From the cell containing the given text, extract its center point as (X, Y) coordinate. 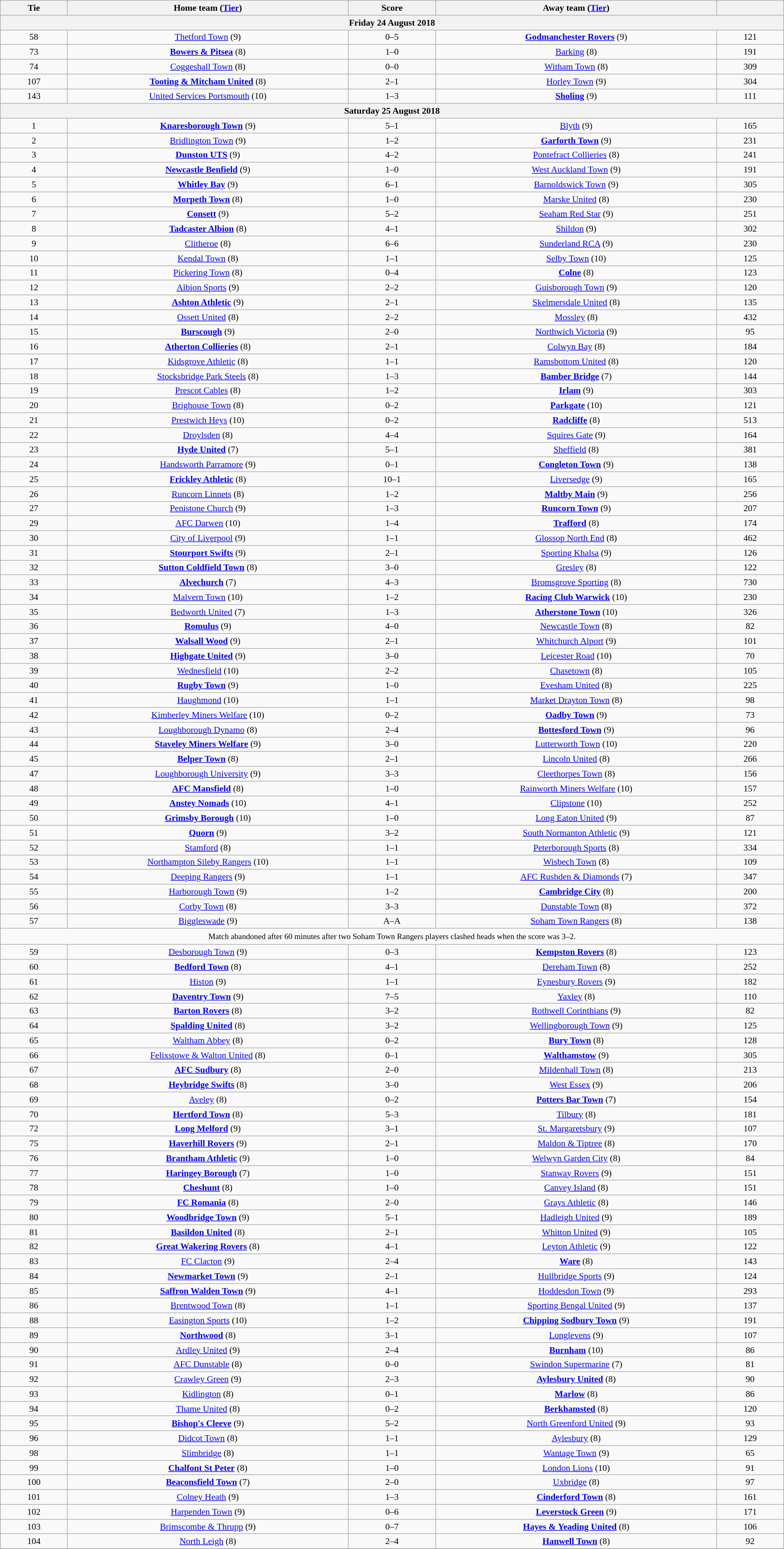
Kempston Rovers (8) (576, 952)
Longlevens (9) (576, 1335)
Dereham Town (8) (576, 967)
128 (750, 1040)
7 (34, 214)
Maldon & Tiptree (8) (576, 1144)
Colney Heath (9) (208, 1497)
Pickering Town (8) (208, 273)
Gresley (8) (576, 568)
38 (34, 656)
Hertford Town (8) (208, 1114)
0–5 (392, 37)
AFC Darwen (10) (208, 524)
Rothwell Corinthians (9) (576, 1011)
Welwyn Garden City (8) (576, 1159)
Ardley United (9) (208, 1350)
Congleton Town (9) (576, 465)
Marske United (8) (576, 199)
Lutterworth Town (10) (576, 744)
Stocksbridge Park Steels (8) (208, 376)
372 (750, 906)
Stourport Swifts (9) (208, 553)
Northwood (8) (208, 1335)
57 (34, 921)
Seaham Red Star (9) (576, 214)
58 (34, 37)
18 (34, 376)
Crawley Green (9) (208, 1379)
Bamber Bridge (7) (576, 376)
6 (34, 199)
83 (34, 1262)
Heybridge Swifts (8) (208, 1085)
Pontefract Collieries (8) (576, 155)
6–6 (392, 244)
Squires Gate (9) (576, 435)
Bedworth United (7) (208, 612)
Highgate United (9) (208, 656)
2 (34, 141)
Newmarket Town (9) (208, 1276)
Blyth (9) (576, 126)
Irlam (9) (576, 391)
Woodbridge Town (9) (208, 1217)
Thetford Town (9) (208, 37)
146 (750, 1202)
Mossley (8) (576, 317)
Biggleswade (9) (208, 921)
Garforth Town (9) (576, 141)
106 (750, 1527)
110 (750, 997)
730 (750, 583)
Hyde United (7) (208, 450)
293 (750, 1291)
Cleethorpes Town (8) (576, 774)
Chasetown (8) (576, 671)
Tie (34, 8)
Sheffield (8) (576, 450)
North Greenford United (9) (576, 1424)
Tilbury (8) (576, 1114)
Bishop's Cleeve (9) (208, 1424)
Maltby Main (9) (576, 494)
181 (750, 1114)
Frickley Athletic (8) (208, 479)
City of Liverpool (9) (208, 538)
4–3 (392, 583)
184 (750, 347)
AFC Mansfield (8) (208, 789)
Prestwich Heys (10) (208, 421)
Kendal Town (8) (208, 258)
94 (34, 1409)
51 (34, 833)
Loughborough Dynamo (8) (208, 730)
Radcliffe (8) (576, 421)
10 (34, 258)
Rugby Town (9) (208, 686)
Liversedge (9) (576, 479)
79 (34, 1202)
135 (750, 303)
60 (34, 967)
Whitchurch Alport (9) (576, 641)
Oadby Town (9) (576, 715)
85 (34, 1291)
Wisbech Town (8) (576, 862)
Colne (8) (576, 273)
Morpeth Town (8) (208, 199)
Guisborough Town (9) (576, 288)
347 (750, 877)
4–4 (392, 435)
Sunderland RCA (9) (576, 244)
61 (34, 982)
Swindon Supermarine (7) (576, 1365)
Colwyn Bay (8) (576, 347)
69 (34, 1100)
West Auckland Town (9) (576, 170)
40 (34, 686)
182 (750, 982)
Newcastle Town (8) (576, 626)
Friday 24 August 2018 (392, 23)
88 (34, 1320)
Bury Town (8) (576, 1040)
Hullbridge Sports (9) (576, 1276)
Kimberley Miners Welfare (10) (208, 715)
23 (34, 450)
75 (34, 1144)
15 (34, 332)
78 (34, 1188)
Long Eaton United (9) (576, 818)
Ashton Athletic (9) (208, 303)
Berkhamsted (8) (576, 1409)
56 (34, 906)
Prescot Cables (8) (208, 391)
68 (34, 1085)
AFC Rushden & Diamonds (7) (576, 877)
Long Melford (9) (208, 1129)
14 (34, 317)
251 (750, 214)
309 (750, 67)
Leyton Athletic (9) (576, 1247)
Harpenden Town (9) (208, 1512)
49 (34, 803)
Uxbridge (8) (576, 1482)
Runcorn Linnets (8) (208, 494)
Hanwell Town (8) (576, 1542)
Clitheroe (8) (208, 244)
Yaxley (8) (576, 997)
22 (34, 435)
Waltham Abbey (8) (208, 1040)
80 (34, 1217)
St. Margaretsbury (9) (576, 1129)
Malvern Town (10) (208, 597)
Ramsbottom United (8) (576, 361)
72 (34, 1129)
39 (34, 671)
53 (34, 862)
Kidlington (8) (208, 1394)
Deeping Rangers (9) (208, 877)
303 (750, 391)
304 (750, 81)
381 (750, 450)
109 (750, 862)
Rainworth Miners Welfare (10) (576, 789)
Daventry Town (9) (208, 997)
35 (34, 612)
0–7 (392, 1527)
1 (34, 126)
Barton Rovers (8) (208, 1011)
Barking (8) (576, 52)
156 (750, 774)
62 (34, 997)
West Essex (9) (576, 1085)
4 (34, 170)
256 (750, 494)
9 (34, 244)
41 (34, 700)
207 (750, 509)
Eynesbury Rovers (9) (576, 982)
Great Wakering Rovers (8) (208, 1247)
74 (34, 67)
Quorn (9) (208, 833)
111 (750, 96)
Whitley Bay (9) (208, 185)
Desborough Town (9) (208, 952)
Bowers & Pitsea (8) (208, 52)
Harborough Town (9) (208, 892)
Belper Town (8) (208, 759)
206 (750, 1085)
76 (34, 1159)
37 (34, 641)
Tadcaster Albion (8) (208, 229)
Saffron Walden Town (9) (208, 1291)
Marlow (8) (576, 1394)
220 (750, 744)
Cinderford Town (8) (576, 1497)
4–2 (392, 155)
11 (34, 273)
31 (34, 553)
Saturday 25 August 2018 (392, 111)
1–4 (392, 524)
Consett (9) (208, 214)
Thame United (8) (208, 1409)
Haverhill Rovers (9) (208, 1144)
Match abandoned after 60 minutes after two Soham Town Rangers players clashed heads when the score was 3–2. (392, 937)
Dunstable Town (8) (576, 906)
Handsworth Parramore (9) (208, 465)
FC Clacton (9) (208, 1262)
Clipstone (10) (576, 803)
161 (750, 1497)
27 (34, 509)
0–6 (392, 1512)
Burnham (10) (576, 1350)
United Services Portsmouth (10) (208, 96)
99 (34, 1468)
Aveley (8) (208, 1100)
Atherton Collieries (8) (208, 347)
Away team (Tier) (576, 8)
Parkgate (10) (576, 406)
Cheshunt (8) (208, 1188)
Slimbridge (8) (208, 1453)
10–1 (392, 479)
Canvey Island (8) (576, 1188)
Sutton Coldfield Town (8) (208, 568)
124 (750, 1276)
Brentwood Town (8) (208, 1306)
Score (392, 8)
21 (34, 421)
Haringey Borough (7) (208, 1173)
5–3 (392, 1114)
Albion Sports (9) (208, 288)
Brighouse Town (8) (208, 406)
67 (34, 1070)
Barnoldswick Town (9) (576, 185)
302 (750, 229)
189 (750, 1217)
Selby Town (10) (576, 258)
Felixstowe & Walton United (8) (208, 1055)
154 (750, 1100)
103 (34, 1527)
Wednesfield (10) (208, 671)
45 (34, 759)
Sporting Bengal United (9) (576, 1306)
100 (34, 1482)
129 (750, 1438)
63 (34, 1011)
17 (34, 361)
170 (750, 1144)
Chipping Sodbury Town (9) (576, 1320)
164 (750, 435)
59 (34, 952)
Evesham United (8) (576, 686)
AFC Dunstable (8) (208, 1365)
Coggeshall Town (8) (208, 67)
20 (34, 406)
36 (34, 626)
Racing Club Warwick (10) (576, 597)
64 (34, 1026)
29 (34, 524)
Alvechurch (7) (208, 583)
43 (34, 730)
0–4 (392, 273)
104 (34, 1542)
54 (34, 877)
Sporting Khalsa (9) (576, 553)
77 (34, 1173)
Chalfont St Peter (8) (208, 1468)
FC Romania (8) (208, 1202)
Walthamstow (9) (576, 1055)
Aylesbury United (8) (576, 1379)
Tooting & Mitcham United (8) (208, 81)
48 (34, 789)
87 (750, 818)
432 (750, 317)
Ossett United (8) (208, 317)
Droylsden (8) (208, 435)
Grays Athletic (8) (576, 1202)
Bridlington Town (9) (208, 141)
200 (750, 892)
5 (34, 185)
266 (750, 759)
7–5 (392, 997)
89 (34, 1335)
Runcorn Town (9) (576, 509)
34 (34, 597)
47 (34, 774)
44 (34, 744)
Grimsby Borough (10) (208, 818)
Northampton Sileby Rangers (10) (208, 862)
241 (750, 155)
A–A (392, 921)
Bromsgrove Sporting (8) (576, 583)
Leverstock Green (9) (576, 1512)
174 (750, 524)
Leicester Road (10) (576, 656)
Bedford Town (8) (208, 967)
213 (750, 1070)
Knaresborough Town (9) (208, 126)
Dunston UTS (9) (208, 155)
Aylesbury (8) (576, 1438)
Market Drayton Town (8) (576, 700)
Godmanchester Rovers (9) (576, 37)
Wantage Town (9) (576, 1453)
2–3 (392, 1379)
Atherstone Town (10) (576, 612)
55 (34, 892)
Witham Town (8) (576, 67)
13 (34, 303)
3 (34, 155)
102 (34, 1512)
North Leigh (8) (208, 1542)
6–1 (392, 185)
Spalding United (8) (208, 1026)
157 (750, 789)
Brantham Athletic (9) (208, 1159)
Kidsgrove Athletic (8) (208, 361)
144 (750, 376)
137 (750, 1306)
Burscough (9) (208, 332)
Cambridge City (8) (576, 892)
Corby Town (8) (208, 906)
50 (34, 818)
Anstey Nomads (10) (208, 803)
30 (34, 538)
326 (750, 612)
Penistone Church (9) (208, 509)
London Lions (10) (576, 1468)
Wellingborough Town (9) (576, 1026)
Loughborough University (9) (208, 774)
Easington Sports (10) (208, 1320)
Staveley Miners Welfare (9) (208, 744)
Stamford (8) (208, 848)
513 (750, 421)
24 (34, 465)
26 (34, 494)
Home team (Tier) (208, 8)
Walsall Wood (9) (208, 641)
Basildon United (8) (208, 1232)
462 (750, 538)
Newcastle Benfield (9) (208, 170)
334 (750, 848)
Romulus (9) (208, 626)
Didcot Town (8) (208, 1438)
Bottesford Town (9) (576, 730)
Glossop North End (8) (576, 538)
South Normanton Athletic (9) (576, 833)
0–3 (392, 952)
Stanway Rovers (9) (576, 1173)
Mildenhall Town (8) (576, 1070)
231 (750, 141)
Hadleigh United (9) (576, 1217)
Trafford (8) (576, 524)
42 (34, 715)
8 (34, 229)
225 (750, 686)
66 (34, 1055)
Horley Town (9) (576, 81)
Hayes & Yeading United (8) (576, 1527)
16 (34, 347)
AFC Sudbury (8) (208, 1070)
12 (34, 288)
Potters Bar Town (7) (576, 1100)
Whitton United (9) (576, 1232)
Soham Town Rangers (8) (576, 921)
32 (34, 568)
Ware (8) (576, 1262)
171 (750, 1512)
Sholing (9) (576, 96)
Brimscombe & Thrupp (9) (208, 1527)
52 (34, 848)
Skelmersdale United (8) (576, 303)
Beaconsfield Town (7) (208, 1482)
25 (34, 479)
126 (750, 553)
4–0 (392, 626)
33 (34, 583)
Lincoln United (8) (576, 759)
Shildon (9) (576, 229)
Peterborough Sports (8) (576, 848)
Haughmond (10) (208, 700)
Hoddesdon Town (9) (576, 1291)
Histon (9) (208, 982)
19 (34, 391)
Northwich Victoria (9) (576, 332)
97 (750, 1482)
